For the text-containing cell, return its midpoint in (X, Y) coordinate format. 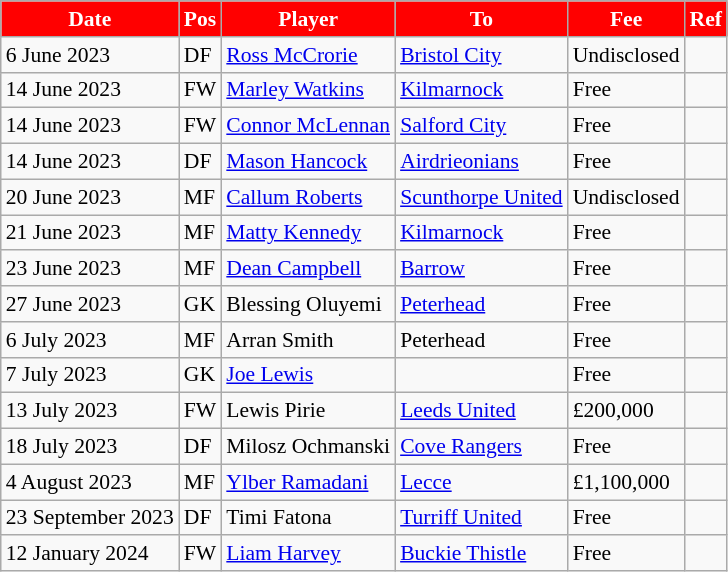
To (482, 19)
Marley Watkins (308, 90)
Mason Hancock (308, 162)
Bristol City (482, 55)
Buckie Thistle (482, 554)
6 June 2023 (90, 55)
£1,100,000 (626, 482)
Pos (200, 19)
18 July 2023 (90, 447)
Lewis Pirie (308, 411)
12 January 2024 (90, 554)
Matty Kennedy (308, 233)
Arran Smith (308, 340)
Lecce (482, 482)
23 June 2023 (90, 269)
Milosz Ochmanski (308, 447)
13 July 2023 (90, 411)
Date (90, 19)
Player (308, 19)
Airdrieonians (482, 162)
6 July 2023 (90, 340)
Turriff United (482, 518)
27 June 2023 (90, 304)
Scunthorpe United (482, 197)
Salford City (482, 126)
Ylber Ramadani (308, 482)
Leeds United (482, 411)
Connor McLennan (308, 126)
Dean Campbell (308, 269)
Ref (706, 19)
Callum Roberts (308, 197)
£200,000 (626, 411)
Barrow (482, 269)
Joe Lewis (308, 375)
Blessing Oluyemi (308, 304)
23 September 2023 (90, 518)
Liam Harvey (308, 554)
21 June 2023 (90, 233)
Cove Rangers (482, 447)
Timi Fatona (308, 518)
Fee (626, 19)
7 July 2023 (90, 375)
4 August 2023 (90, 482)
Ross McCrorie (308, 55)
20 June 2023 (90, 197)
